Return (x, y) of the center of cell containing provided text 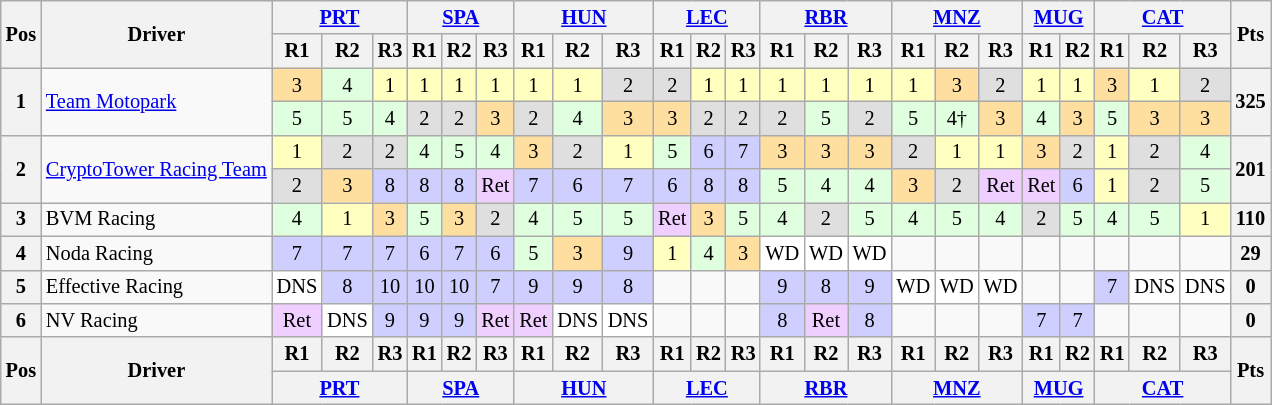
BVM Racing (156, 219)
110 (1250, 219)
Effective Racing (156, 287)
325 (1250, 102)
CryptoTower Racing Team (156, 168)
NV Racing (156, 320)
Team Motopark (156, 102)
201 (1250, 168)
Noda Racing (156, 253)
29 (1250, 253)
4† (957, 118)
